Find where the given text appears and provide that cell's center as [x, y] coordinate. 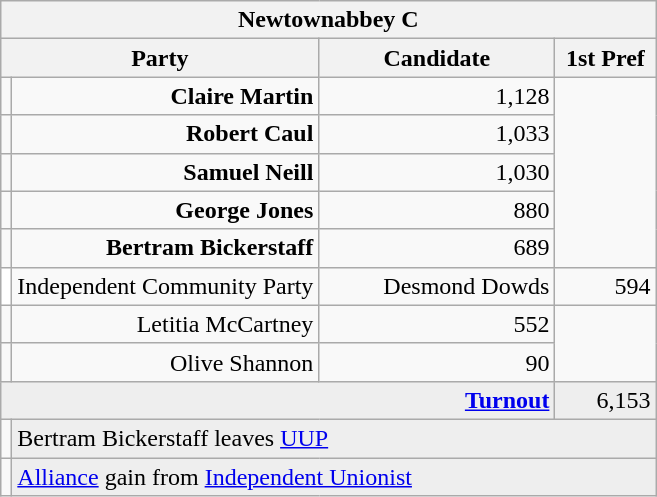
880 [437, 210]
Samuel Neill [166, 172]
594 [606, 286]
Independent Community Party [166, 286]
Desmond Dowds [437, 286]
1,033 [437, 134]
90 [437, 362]
Party [160, 58]
Candidate [437, 58]
1,128 [437, 96]
Turnout [278, 400]
1,030 [437, 172]
Robert Caul [166, 134]
689 [437, 248]
Claire Martin [166, 96]
Letitia McCartney [166, 324]
Olive Shannon [166, 362]
6,153 [606, 400]
Alliance gain from Independent Unionist [334, 477]
552 [437, 324]
Bertram Bickerstaff leaves UUP [334, 438]
1st Pref [606, 58]
Bertram Bickerstaff [166, 248]
Newtownabbey C [328, 20]
George Jones [166, 210]
